Extract the [x, y] coordinate from the center of the cell holding the provided text.  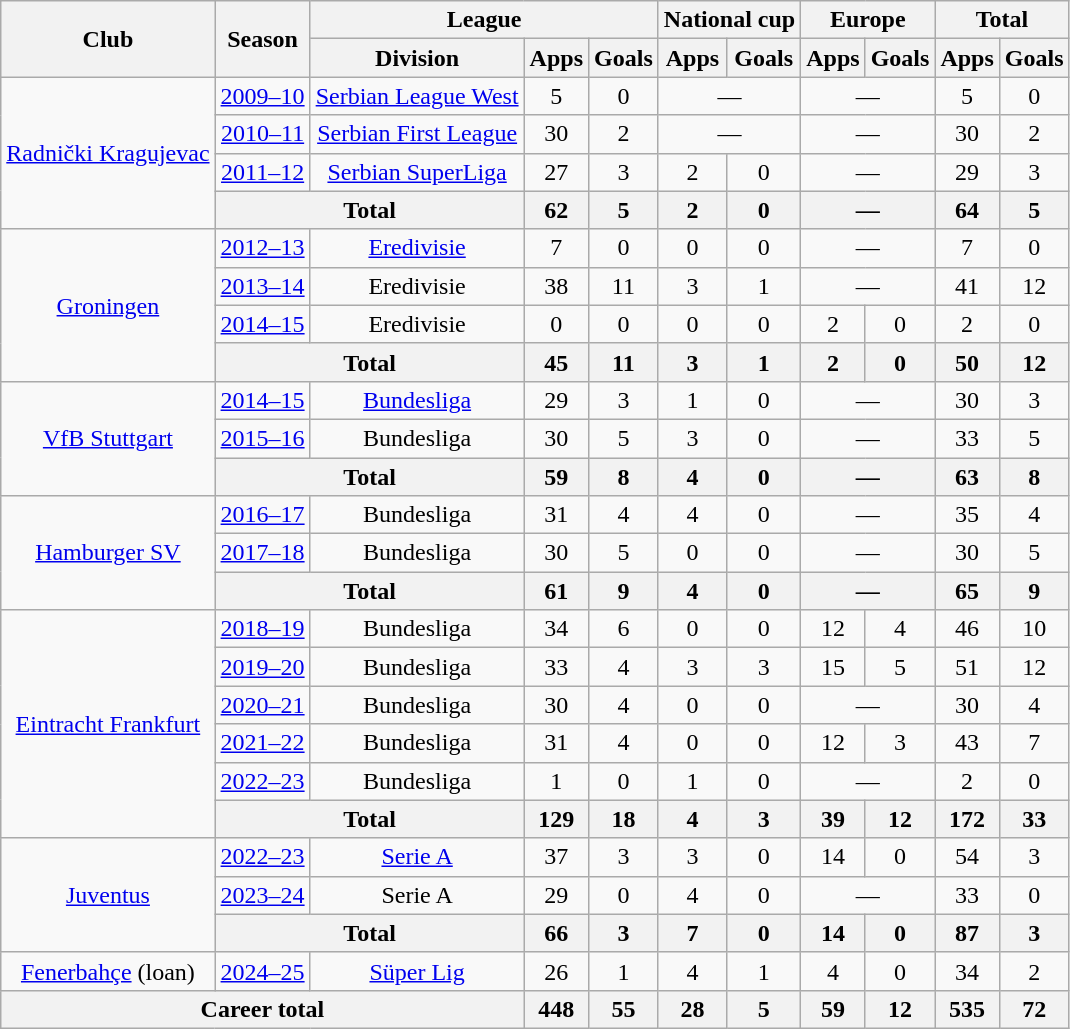
62 [556, 210]
15 [833, 667]
Groningen [108, 305]
45 [556, 362]
National cup [729, 20]
2019–20 [262, 667]
2017–18 [262, 553]
35 [967, 515]
18 [624, 819]
87 [967, 933]
2009–10 [262, 96]
Serbian League West [417, 96]
448 [556, 1009]
2012–13 [262, 248]
6 [624, 629]
League [484, 20]
41 [967, 286]
10 [1034, 629]
2018–19 [262, 629]
Eintracht Frankfurt [108, 724]
46 [967, 629]
Serbian SuperLiga [417, 172]
63 [967, 477]
39 [833, 819]
Career total [262, 1009]
26 [556, 971]
Fenerbahçe (loan) [108, 971]
2015–16 [262, 438]
64 [967, 210]
172 [967, 819]
2024–25 [262, 971]
50 [967, 362]
66 [556, 933]
VfB Stuttgart [108, 438]
38 [556, 286]
535 [967, 1009]
65 [967, 591]
28 [692, 1009]
37 [556, 857]
2021–22 [262, 743]
51 [967, 667]
Hamburger SV [108, 553]
Juventus [108, 895]
2023–24 [262, 895]
55 [624, 1009]
61 [556, 591]
72 [1034, 1009]
2013–14 [262, 286]
Club [108, 39]
2016–17 [262, 515]
54 [967, 857]
Europe [868, 20]
2020–21 [262, 705]
2010–11 [262, 134]
43 [967, 743]
27 [556, 172]
Season [262, 39]
Radnički Kragujevac [108, 153]
129 [556, 819]
Division [417, 58]
Süper Lig [417, 971]
2011–12 [262, 172]
Serbian First League [417, 134]
